Identify which cell holds the provided text, then report its [X, Y] central coordinate. 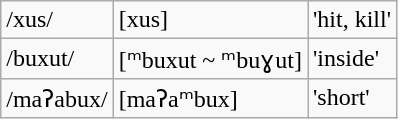
/xus/ [57, 20]
'short' [352, 98]
[xus] [210, 20]
'hit, kill' [352, 20]
'inside' [352, 59]
[ᵐbuxut ~ ᵐbuɣut] [210, 59]
/maʔabux/ [57, 98]
/buxut/ [57, 59]
[maʔaᵐbux] [210, 98]
